Identify which cell holds the provided text, then report its [x, y] central coordinate. 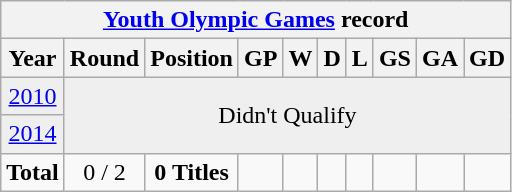
L [360, 58]
GD [488, 58]
Didn't Qualify [287, 115]
0 Titles [192, 172]
GS [394, 58]
2014 [33, 134]
GP [260, 58]
Youth Olympic Games record [256, 20]
GA [440, 58]
2010 [33, 96]
Total [33, 172]
0 / 2 [104, 172]
W [300, 58]
Round [104, 58]
Position [192, 58]
D [332, 58]
Year [33, 58]
